Pinpoint the cell where the given text exists, returning its (X, Y) midpoint coordinate. 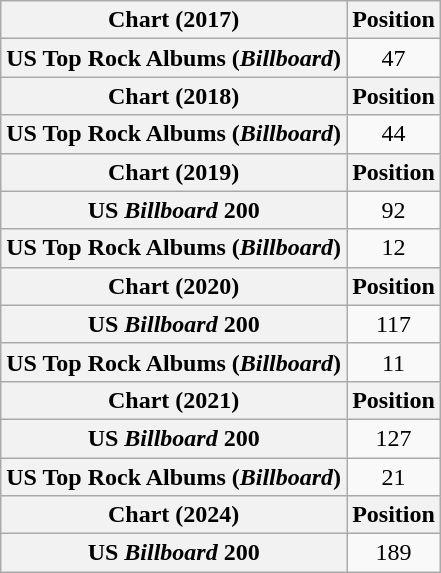
47 (394, 58)
Chart (2021) (174, 400)
Chart (2020) (174, 286)
189 (394, 553)
44 (394, 134)
21 (394, 477)
127 (394, 438)
Chart (2018) (174, 96)
Chart (2017) (174, 20)
Chart (2024) (174, 515)
11 (394, 362)
117 (394, 324)
92 (394, 210)
Chart (2019) (174, 172)
12 (394, 248)
